Output the [X, Y] coordinate of the center of the cell containing the given text.  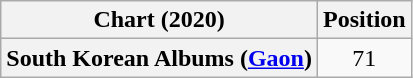
Position [364, 20]
71 [364, 58]
South Korean Albums (Gaon) [160, 58]
Chart (2020) [160, 20]
